Determine the [X, Y] coordinate at the center of the cell enclosing the given text.  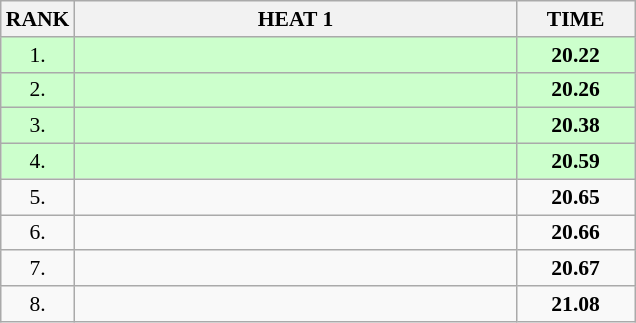
20.22 [576, 55]
20.26 [576, 90]
HEAT 1 [295, 19]
4. [38, 162]
5. [38, 197]
20.59 [576, 162]
1. [38, 55]
20.38 [576, 126]
2. [38, 90]
RANK [38, 19]
20.66 [576, 233]
3. [38, 126]
20.67 [576, 269]
7. [38, 269]
8. [38, 304]
21.08 [576, 304]
20.65 [576, 197]
6. [38, 233]
TIME [576, 19]
